Detect which cell encompasses the target text, then output its [x, y] center coordinate. 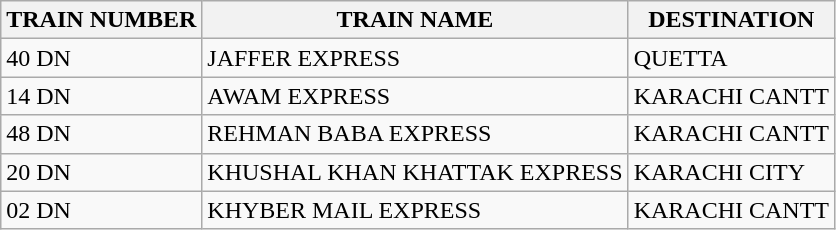
REHMAN BABA EXPRESS [415, 134]
TRAIN NUMBER [102, 20]
14 DN [102, 96]
QUETTA [731, 58]
JAFFER EXPRESS [415, 58]
02 DN [102, 210]
KHYBER MAIL EXPRESS [415, 210]
TRAIN NAME [415, 20]
AWAM EXPRESS [415, 96]
40 DN [102, 58]
48 DN [102, 134]
DESTINATION [731, 20]
KHUSHAL KHAN KHATTAK EXPRESS [415, 172]
20 DN [102, 172]
KARACHI CITY [731, 172]
